Scan for the cell matching the given text and deliver its [x, y] coordinate at center. 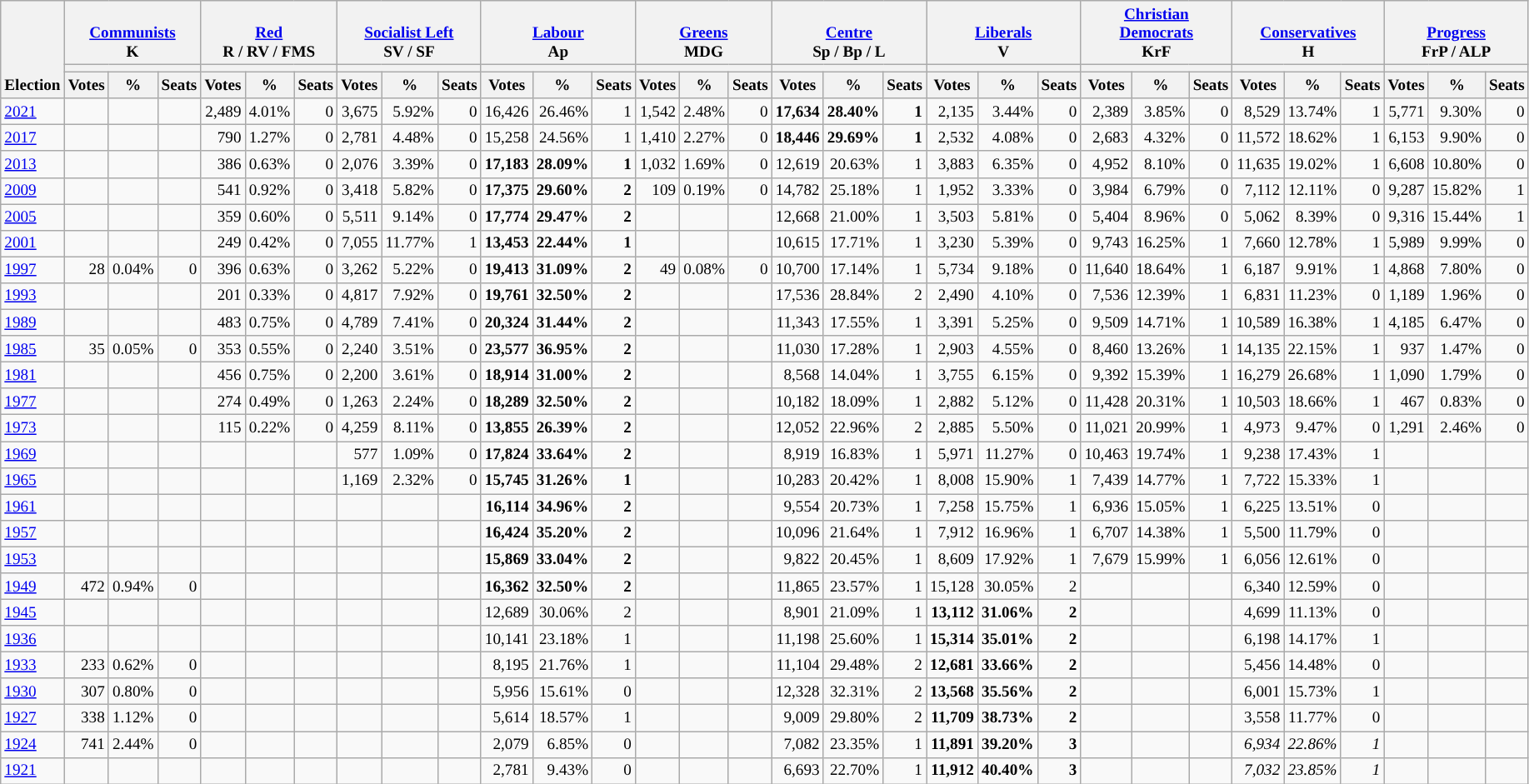
8,529 [1258, 112]
467 [1407, 402]
20.45% [853, 560]
4,973 [1258, 428]
12,668 [797, 217]
5,734 [952, 270]
13,568 [952, 692]
3,984 [1107, 191]
10,589 [1258, 322]
0.80% [133, 692]
1953 [32, 560]
4,699 [1258, 612]
RedR / RV / FMS [269, 33]
109 [658, 191]
386 [223, 164]
3,503 [952, 217]
0.60% [270, 217]
4.48% [410, 138]
6,693 [797, 771]
1.27% [270, 138]
6,608 [1407, 164]
33.04% [562, 560]
2.32% [410, 481]
14,782 [797, 191]
10,503 [1258, 402]
456 [223, 375]
3.44% [1007, 112]
0.22% [270, 428]
13.74% [1312, 112]
4.08% [1007, 138]
28 [87, 270]
1.09% [410, 454]
1.12% [133, 718]
40.40% [1007, 771]
7,112 [1258, 191]
38.73% [1007, 718]
5.82% [410, 191]
11,021 [1107, 428]
18.57% [562, 718]
11.13% [1312, 612]
22.96% [853, 428]
10,700 [797, 270]
16,362 [507, 587]
5.22% [410, 270]
2.24% [410, 402]
17,774 [507, 217]
1997 [32, 270]
9.90% [1457, 138]
8,460 [1107, 349]
7.41% [410, 322]
15.90% [1007, 481]
18,914 [507, 375]
39.20% [1007, 744]
7.92% [410, 296]
LiberalsV [1003, 33]
2.27% [705, 138]
4,868 [1407, 270]
11,104 [797, 665]
0.83% [1457, 402]
6,831 [1258, 296]
8.96% [1161, 217]
ChristianDemocratsKrF [1157, 33]
1,291 [1407, 428]
3.33% [1007, 191]
7,439 [1107, 481]
1,410 [658, 138]
22.86% [1312, 744]
12,681 [952, 665]
1,189 [1407, 296]
5.92% [410, 112]
353 [223, 349]
16,424 [507, 533]
14,135 [1258, 349]
7,536 [1107, 296]
17.43% [1312, 454]
10,182 [797, 402]
21.64% [853, 533]
25.60% [853, 639]
4,259 [360, 428]
249 [223, 243]
CentreSp / Bp / L [848, 33]
8,901 [797, 612]
20,324 [507, 322]
4.01% [270, 112]
29.80% [853, 718]
16,426 [507, 112]
1936 [32, 639]
ProgressFrP / ALP [1457, 33]
8,568 [797, 375]
5,971 [952, 454]
6,936 [1107, 507]
26.39% [562, 428]
18,446 [797, 138]
21.76% [562, 665]
10.80% [1457, 164]
4,185 [1407, 322]
29.69% [853, 138]
19.02% [1312, 164]
6.85% [562, 744]
233 [87, 665]
17.28% [853, 349]
15,745 [507, 481]
577 [360, 454]
2.48% [705, 112]
5,989 [1407, 243]
1965 [32, 481]
31.06% [1007, 612]
1.69% [705, 164]
10,141 [507, 639]
0.05% [133, 349]
1973 [32, 428]
1,032 [658, 164]
14.77% [1161, 481]
1985 [32, 349]
6,225 [1258, 507]
9,822 [797, 560]
1981 [32, 375]
15.44% [1457, 217]
11,428 [1107, 402]
16.83% [853, 454]
5,771 [1407, 112]
4.55% [1007, 349]
937 [1407, 349]
3.61% [410, 375]
15.39% [1161, 375]
10,615 [797, 243]
10,463 [1107, 454]
17,183 [507, 164]
3,558 [1258, 718]
4,952 [1107, 164]
31.09% [562, 270]
21.09% [853, 612]
13.26% [1161, 349]
2021 [32, 112]
16,279 [1258, 375]
9,554 [797, 507]
6,153 [1407, 138]
13,112 [952, 612]
13,453 [507, 243]
9,009 [797, 718]
483 [223, 322]
13.51% [1312, 507]
1927 [32, 718]
15,869 [507, 560]
9.91% [1312, 270]
CommunistsK [132, 33]
20.31% [1161, 402]
12,619 [797, 164]
49 [658, 270]
9,743 [1107, 243]
472 [87, 587]
31.44% [562, 322]
15.99% [1161, 560]
5.81% [1007, 217]
9.14% [410, 217]
33.66% [1007, 665]
19.74% [1161, 454]
6,056 [1258, 560]
11.27% [1007, 454]
6.79% [1161, 191]
3.51% [410, 349]
7,912 [952, 533]
8,919 [797, 454]
5,511 [360, 217]
7,722 [1258, 481]
541 [223, 191]
3.85% [1161, 112]
29.60% [562, 191]
8.10% [1161, 164]
11,030 [797, 349]
2005 [32, 217]
15.33% [1312, 481]
1.47% [1457, 349]
2,135 [952, 112]
0.42% [270, 243]
2013 [32, 164]
22.70% [853, 771]
15.82% [1457, 191]
9.30% [1457, 112]
7,660 [1258, 243]
ConservativesH [1308, 33]
7,032 [1258, 771]
18.64% [1161, 270]
1933 [32, 665]
5.50% [1007, 428]
2,240 [360, 349]
16,114 [507, 507]
5,614 [507, 718]
6,707 [1107, 533]
14.38% [1161, 533]
115 [223, 428]
2,532 [952, 138]
18.62% [1312, 138]
0.04% [133, 270]
11.23% [1312, 296]
8.39% [1312, 217]
0.19% [705, 191]
35.56% [1007, 692]
25.18% [853, 191]
9.43% [562, 771]
Election [32, 50]
6.47% [1457, 322]
5,062 [1258, 217]
7,679 [1107, 560]
1,263 [360, 402]
17,536 [797, 296]
Socialist LeftSV / SF [410, 33]
12.61% [1312, 560]
20.73% [853, 507]
12,052 [797, 428]
9,238 [1258, 454]
1989 [32, 322]
28.84% [853, 296]
20.63% [853, 164]
7.80% [1457, 270]
6.35% [1007, 164]
5.25% [1007, 322]
396 [223, 270]
5.39% [1007, 243]
11,891 [952, 744]
2,882 [952, 402]
1993 [32, 296]
8,195 [507, 665]
29.48% [853, 665]
201 [223, 296]
11,635 [1258, 164]
8.11% [410, 428]
359 [223, 217]
6,198 [1258, 639]
18.09% [853, 402]
5.12% [1007, 402]
29.47% [562, 217]
7,258 [952, 507]
1949 [32, 587]
3,418 [360, 191]
18,289 [507, 402]
6,001 [1258, 692]
14.04% [853, 375]
2,490 [952, 296]
6,187 [1258, 270]
1930 [32, 692]
2.44% [133, 744]
19,413 [507, 270]
23.35% [853, 744]
741 [87, 744]
17,375 [507, 191]
11.79% [1312, 533]
0.92% [270, 191]
9,287 [1407, 191]
5,456 [1258, 665]
12.59% [1312, 587]
2,489 [223, 112]
9,392 [1107, 375]
15,128 [952, 587]
11,912 [952, 771]
1969 [32, 454]
3,755 [952, 375]
15,258 [507, 138]
8,008 [952, 481]
33.64% [562, 454]
13,855 [507, 428]
274 [223, 402]
2,389 [1107, 112]
3.39% [410, 164]
3,883 [952, 164]
5,956 [507, 692]
0.94% [133, 587]
14.17% [1312, 639]
12,328 [797, 692]
9.18% [1007, 270]
15.05% [1161, 507]
15,314 [952, 639]
6,340 [1258, 587]
2,079 [507, 744]
790 [223, 138]
15.75% [1007, 507]
17,634 [797, 112]
7,055 [360, 243]
9.47% [1312, 428]
7,082 [797, 744]
24.56% [562, 138]
20.42% [853, 481]
20.99% [1161, 428]
1957 [32, 533]
4.32% [1161, 138]
11,343 [797, 322]
12.78% [1312, 243]
10,096 [797, 533]
GreensMDG [704, 33]
1.96% [1457, 296]
11,640 [1107, 270]
11,709 [952, 718]
1961 [32, 507]
1977 [32, 402]
17,824 [507, 454]
11,865 [797, 587]
5,500 [1258, 533]
1,542 [658, 112]
8,609 [952, 560]
1.79% [1457, 375]
14.71% [1161, 322]
19,761 [507, 296]
35.20% [562, 533]
23.18% [562, 639]
1921 [32, 771]
10,283 [797, 481]
11,198 [797, 639]
0.49% [270, 402]
35 [87, 349]
12.39% [1161, 296]
17.71% [853, 243]
22.15% [1312, 349]
23,577 [507, 349]
1,090 [1407, 375]
9,316 [1407, 217]
0.62% [133, 665]
0.55% [270, 349]
16.96% [1007, 533]
0.33% [270, 296]
15.61% [562, 692]
9.99% [1457, 243]
34.96% [562, 507]
6,934 [1258, 744]
2,683 [1107, 138]
31.26% [562, 481]
1924 [32, 744]
21.00% [853, 217]
2,885 [952, 428]
17.14% [853, 270]
28.09% [562, 164]
30.06% [562, 612]
12,689 [507, 612]
23.57% [853, 587]
1945 [32, 612]
2,200 [360, 375]
3,391 [952, 322]
LabourAp [558, 33]
307 [87, 692]
2009 [32, 191]
15.73% [1312, 692]
2017 [32, 138]
3,230 [952, 243]
338 [87, 718]
31.00% [562, 375]
30.05% [1007, 587]
2.46% [1457, 428]
23.85% [1312, 771]
11,572 [1258, 138]
0.08% [705, 270]
16.25% [1161, 243]
26.68% [1312, 375]
1,952 [952, 191]
16.38% [1312, 322]
36.95% [562, 349]
35.01% [1007, 639]
2,903 [952, 349]
6.15% [1007, 375]
1,169 [360, 481]
32.31% [853, 692]
14.48% [1312, 665]
12.11% [1312, 191]
4.10% [1007, 296]
17.92% [1007, 560]
4,817 [360, 296]
26.46% [562, 112]
2,076 [360, 164]
17.55% [853, 322]
28.40% [853, 112]
3,675 [360, 112]
22.44% [562, 243]
2001 [32, 243]
9,509 [1107, 322]
5,404 [1107, 217]
4,789 [360, 322]
3,262 [360, 270]
18.66% [1312, 402]
